Return the (x, y) coordinate for the center point of the cell that contains the specified text.  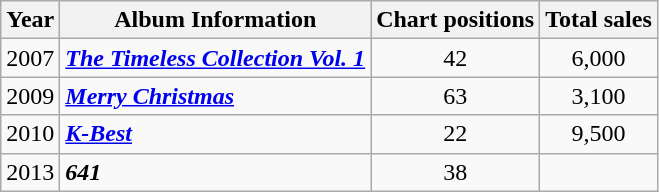
63 (456, 96)
6,000 (599, 58)
641 (216, 172)
K-Best (216, 134)
2009 (30, 96)
38 (456, 172)
Chart positions (456, 20)
2007 (30, 58)
2013 (30, 172)
Album Information (216, 20)
The Timeless Collection Vol. 1 (216, 58)
Year (30, 20)
3,100 (599, 96)
42 (456, 58)
Merry Christmas (216, 96)
2010 (30, 134)
Total sales (599, 20)
9,500 (599, 134)
22 (456, 134)
